Locate the cell with the specified text and output its [X, Y] center coordinate. 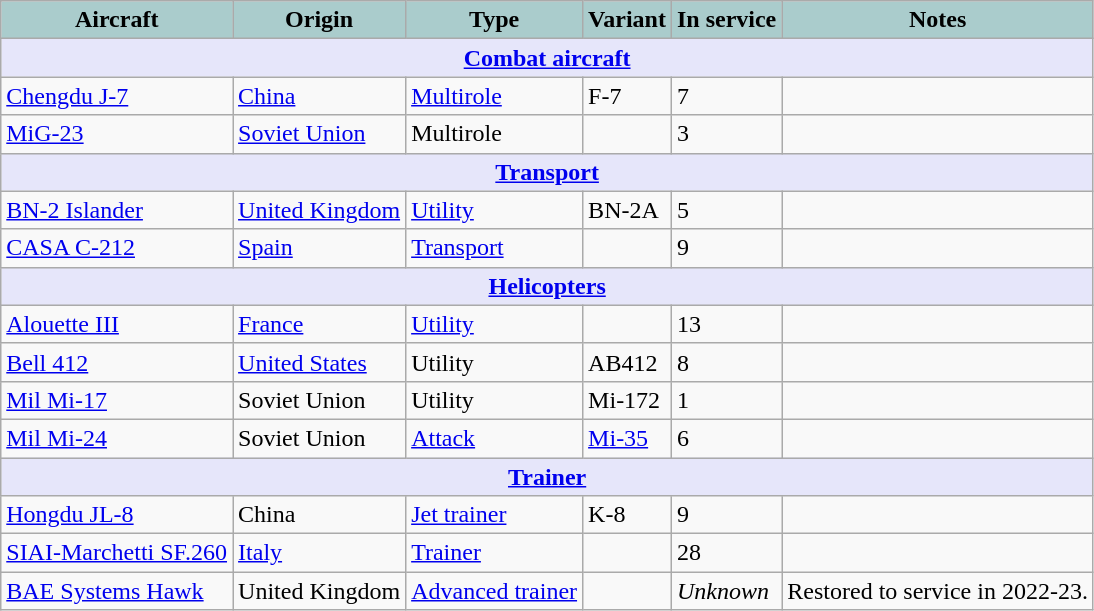
Type [494, 20]
Helicopters [548, 286]
Origin [320, 20]
3 [726, 134]
SIAI-Marchetti SF.260 [117, 553]
5 [726, 210]
United States [320, 362]
28 [726, 553]
Notes [938, 20]
In service [726, 20]
Mi-172 [628, 400]
1 [726, 400]
Variant [628, 20]
Chengdu J-7 [117, 96]
BAE Systems Hawk [117, 591]
Advanced trainer [494, 591]
Bell 412 [117, 362]
Attack [494, 438]
13 [726, 324]
6 [726, 438]
Italy [320, 553]
8 [726, 362]
France [320, 324]
Mil Mi-24 [117, 438]
Mi-35 [628, 438]
Alouette III [117, 324]
AB412 [628, 362]
CASA C-212 [117, 248]
Spain [320, 248]
Combat aircraft [548, 58]
BN-2 Islander [117, 210]
Unknown [726, 591]
Aircraft [117, 20]
Mil Mi-17 [117, 400]
7 [726, 96]
K-8 [628, 515]
BN-2A [628, 210]
Restored to service in 2022-23. [938, 591]
Hongdu JL-8 [117, 515]
MiG-23 [117, 134]
Jet trainer [494, 515]
F-7 [628, 96]
